Locate the cell with the specified text and output its [X, Y] center coordinate. 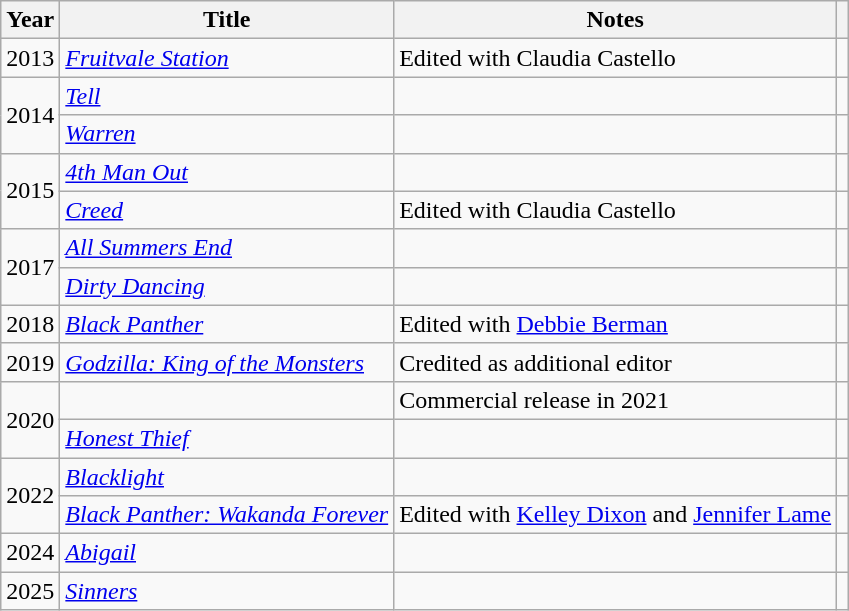
2014 [30, 115]
Credited as additional editor [616, 362]
2017 [30, 267]
2013 [30, 58]
Edited with Debbie Berman [616, 324]
Honest Thief [227, 438]
2015 [30, 191]
2024 [30, 553]
Tell [227, 96]
Abigail [227, 553]
Edited with Kelley Dixon and Jennifer Lame [616, 515]
Black Panther: Wakanda Forever [227, 515]
Godzilla: King of the Monsters [227, 362]
Fruitvale Station [227, 58]
2020 [30, 419]
2022 [30, 496]
Dirty Dancing [227, 286]
Warren [227, 134]
2018 [30, 324]
4th Man Out [227, 172]
All Summers End [227, 248]
Title [227, 20]
Notes [616, 20]
2025 [30, 591]
Commercial release in 2021 [616, 400]
Year [30, 20]
Creed [227, 210]
2019 [30, 362]
Sinners [227, 591]
Blacklight [227, 477]
Black Panther [227, 324]
